Return (X, Y) of the center of cell containing provided text 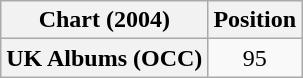
Chart (2004) (104, 20)
UK Albums (OCC) (104, 58)
Position (255, 20)
95 (255, 58)
